Detect which cell encompasses the target text, then output its (x, y) center coordinate. 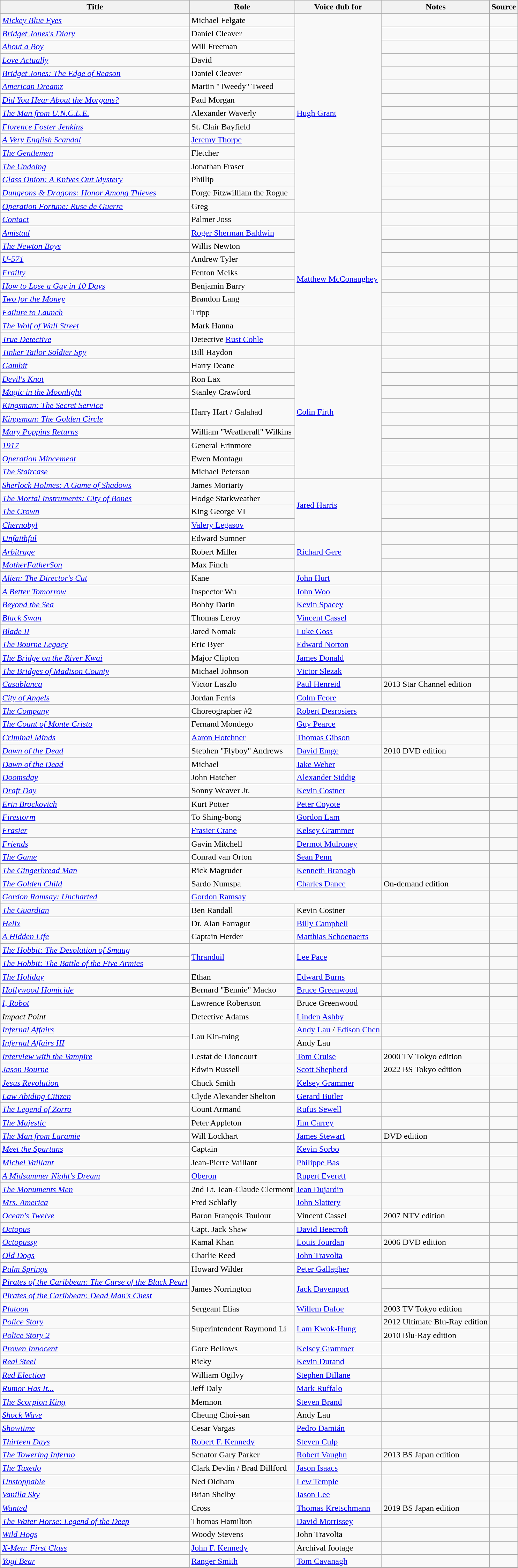
Will Lockhart (242, 1136)
Choreographer #2 (242, 711)
Kevin Sorbo (338, 1149)
Lawrence Robertson (242, 1003)
Firestorm (95, 817)
Red Election (95, 1375)
Thomas Hamilton (242, 1521)
Colm Feore (338, 698)
Kingsman: The Golden Circle (95, 419)
To Shing-bong (242, 817)
James Donald (338, 658)
John Hurt (338, 578)
2007 NTV edition (435, 1216)
Michel Vaillant (95, 1162)
Helix (95, 923)
Lau Kin-ming (242, 1036)
Edwin Russell (242, 1070)
William Ogilvy (242, 1375)
The Hobbit: The Desolation of Smaug (95, 950)
Ethan (242, 976)
Brian Shelby (242, 1495)
Colin Firth (338, 412)
Captain (242, 1149)
Robert Miller (242, 551)
Billy Campbell (338, 923)
Friends (95, 844)
Major Clipton (242, 658)
Martin "Tweedy" Tweed (242, 87)
The Holiday (95, 976)
Hugh Grant (338, 113)
Fernand Mondego (242, 724)
Kamal Khan (242, 1242)
The Hobbit: The Battle of the Five Armies (95, 963)
Dr. Alan Farragut (242, 923)
Michael (242, 764)
Contact (95, 220)
Palm Springs (95, 1269)
The Crown (95, 512)
Jean Dujardin (338, 1189)
Alexander Siddig (338, 777)
Dermot Mulroney (338, 844)
Gore Bellows (242, 1348)
The Wolf of Wall Street (95, 326)
James Norrington (242, 1289)
Operation Fortune: Ruse de Guerre (95, 206)
Alien: The Director's Cut (95, 578)
Erin Brockovich (95, 804)
X-Men: First Class (95, 1548)
1917 (95, 445)
Kane (242, 578)
Chernobyl (95, 525)
Jordan Ferris (242, 698)
Harry Hart / Galahad (242, 412)
Matthias Schoenaerts (338, 937)
Jason Lee (338, 1495)
Gordon Ramsay (285, 897)
Ricky (242, 1362)
Michael Johnson (242, 671)
The Guardian (95, 910)
Rick Magruder (242, 870)
Arbitrage (95, 551)
U-571 (95, 259)
Police Story 2 (95, 1335)
Title (95, 7)
Charles Dance (338, 884)
Unfaithful (95, 538)
Chuck Smith (242, 1083)
American Dreamz (95, 87)
Robert Vaughn (338, 1455)
I, Robot (95, 1003)
Beyond the Sea (95, 605)
The Monuments Men (95, 1189)
Operation Mincemeat (95, 459)
Phillip (242, 180)
2022 BS Tokyo edition (435, 1070)
The Company (95, 711)
Gordon Lam (338, 817)
Archival footage (338, 1548)
Love Actually (95, 60)
Old Dogs (95, 1256)
David Morrissey (338, 1521)
Sonny Weaver Jr. (242, 790)
Peter Coyote (338, 804)
How to Lose a Guy in 10 Days (95, 286)
Count Armand (242, 1109)
Kevin Durand (338, 1362)
Stephen Dillane (338, 1375)
Bridget Jones's Diary (95, 34)
Pirates of the Caribbean: Dead Man's Chest (95, 1295)
Jared Harris (338, 505)
Conrad van Orton (242, 857)
Kevin Spacey (338, 605)
Rumor Has It... (95, 1388)
Rufus Sewell (338, 1109)
The Staircase (95, 472)
A Hidden Life (95, 937)
Ocean's Twelve (95, 1216)
Eric Byer (242, 645)
Willis Newton (242, 246)
Black Swan (95, 618)
Thirteen Days (95, 1442)
Frasier Crane (242, 831)
Cheung Choi-san (242, 1415)
Bernard "Bennie" Macko (242, 990)
Devil's Knot (95, 379)
Peter Gallagher (338, 1269)
Ewen Montagu (242, 459)
2010 Blu-Ray edition (435, 1335)
King George VI (242, 512)
The Towering Inferno (95, 1455)
Peter Appleton (242, 1123)
Shock Wave (95, 1415)
Stanley Crawford (242, 392)
William "Weatherall" Wilkins (242, 432)
Frasier (95, 831)
Gambit (95, 365)
Tinker Tailor Soldier Spy (95, 352)
Wild Hogs (95, 1534)
Criminal Minds (95, 737)
Steven Brand (338, 1402)
Rupert Everett (338, 1176)
A Very English Scandal (95, 140)
The Undoing (95, 166)
2013 Star Channel edition (435, 684)
Edward Norton (338, 645)
The Man from Laramie (95, 1136)
Ron Lax (242, 379)
Inspector Wu (242, 592)
Thomas Gibson (338, 737)
Charlie Reed (242, 1256)
Source (504, 7)
Mrs. America (95, 1202)
Harry Deane (242, 365)
Andy Lau / Edison Chen (338, 1030)
Glass Onion: A Knives Out Mystery (95, 180)
The Bourne Legacy (95, 645)
True Detective (95, 339)
Richard Gere (338, 551)
Tom Cavanagh (338, 1561)
Infernal Affairs (95, 1030)
The Game (95, 857)
Bobby Darin (242, 605)
Bridget Jones: The Edge of Reason (95, 73)
Philippe Bas (338, 1162)
The Legend of Zorro (95, 1109)
The Gingerbread Man (95, 870)
Sardo Numspa (242, 884)
Blade II (95, 631)
The Majestic (95, 1123)
Infernal Affairs III (95, 1043)
Sherlock Holmes: A Game of Shadows (95, 485)
Senator Gary Parker (242, 1455)
Lew Temple (338, 1481)
Amistad (95, 233)
Jack Davenport (338, 1289)
Two for the Money (95, 299)
David Beecroft (338, 1229)
Interview with the Vampire (95, 1056)
Willem Dafoe (338, 1309)
Thomas Leroy (242, 618)
Cross (242, 1508)
Tripp (242, 312)
Law Abiding Citizen (95, 1096)
Thomas Kretschmann (338, 1508)
Guy Pearce (338, 724)
Max Finch (242, 565)
Jared Nomak (242, 631)
James Stewart (338, 1136)
Dungeons & Dragons: Honor Among Thieves (95, 193)
Clark Devlin / Brad Dillford (242, 1468)
Octopus (95, 1229)
Roger Sherman Baldwin (242, 233)
Captain Herder (242, 937)
Gavin Mitchell (242, 844)
Edward Burns (338, 976)
The Gentlemen (95, 153)
The Mortal Instruments: City of Bones (95, 498)
The Man from U.N.C.L.E. (95, 113)
Tom Cruise (338, 1056)
Jim Carrey (338, 1123)
Lee Pace (338, 957)
Vanilla Sky (95, 1495)
Yogi Bear (95, 1561)
About a Boy (95, 47)
Jonathan Fraser (242, 166)
Victor Laszlo (242, 684)
Lam Kwok-Hung (338, 1329)
Memnon (242, 1402)
Bill Haydon (242, 352)
2013 BS Japan edition (435, 1455)
City of Angels (95, 698)
Gordon Ramsay: Uncharted (95, 897)
Brandon Lang (242, 299)
Jesus Revolution (95, 1083)
Luke Goss (338, 631)
Ned Oldham (242, 1481)
The Water Horse: Legend of the Deep (95, 1521)
Detective Adams (242, 1017)
A Midsummer Night's Dream (95, 1176)
Jean-Pierre Vaillant (242, 1162)
Kurt Potter (242, 804)
2003 TV Tokyo edition (435, 1309)
Ben Randall (242, 910)
Paul Henreid (338, 684)
Fenton Meiks (242, 273)
Gerard Butler (338, 1096)
Robert F. Kennedy (242, 1442)
Did You Hear About the Morgans? (95, 100)
2006 DVD edition (435, 1242)
Palmer Joss (242, 220)
David Emge (338, 751)
The Count of Monte Cristo (95, 724)
Sean Penn (338, 857)
Steven Culp (338, 1442)
2010 DVD edition (435, 751)
The Scorpion King (95, 1402)
Proven Innocent (95, 1348)
Robert Desrosiers (338, 711)
A Better Tomorrow (95, 592)
Mark Ruffalo (338, 1388)
MotherFatherSon (95, 565)
Unstoppable (95, 1481)
James Moriarty (242, 485)
Louis Jourdan (338, 1242)
Pedro Damián (338, 1428)
Greg (242, 206)
Ranger Smith (242, 1561)
DVD edition (435, 1136)
Forge Fitzwilliam the Rogue (242, 193)
Jeff Daly (242, 1388)
2000 TV Tokyo edition (435, 1056)
Jake Weber (338, 764)
The Golden Child (95, 884)
Platoon (95, 1309)
Notes (435, 7)
Wanted (95, 1508)
Capt. Jack Shaw (242, 1229)
Failure to Launch (95, 312)
On-demand edition (435, 884)
Real Steel (95, 1362)
Valery Legasov (242, 525)
Impact Point (95, 1017)
2012 Ultimate Blu-Ray edition (435, 1322)
St. Clair Bayfield (242, 126)
Octopussy (95, 1242)
John Woo (338, 592)
Will Freeman (242, 47)
The Bridge on the River Kwai (95, 658)
John Slattery (338, 1202)
Role (242, 7)
Hollywood Homicide (95, 990)
Mickey Blue Eyes (95, 20)
Thranduil (242, 957)
Oberon (242, 1176)
Kingsman: The Secret Service (95, 406)
Aaron Hotchner (242, 737)
2nd Lt. Jean-Claude Clermont (242, 1189)
Superintendent Raymond Li (242, 1329)
Benjamin Barry (242, 286)
John Hatcher (242, 777)
Michael Peterson (242, 472)
The Newton Boys (95, 246)
Fletcher (242, 153)
Florence Foster Jenkins (95, 126)
Jason Isaacs (338, 1468)
Mark Hanna (242, 326)
Magic in the Moonlight (95, 392)
Doomsday (95, 777)
Matthew McConaughey (338, 279)
David (242, 60)
The Bridges of Madison County (95, 671)
Showtime (95, 1428)
The Tuxedo (95, 1468)
Draft Day (95, 790)
Police Story (95, 1322)
Woody Stevens (242, 1534)
Voice dub for (338, 7)
General Erinmore (242, 445)
Casablanca (95, 684)
Jeremy Thorpe (242, 140)
Kenneth Branagh (338, 870)
Cesar Vargas (242, 1428)
Clyde Alexander Shelton (242, 1096)
Hodge Starkweather (242, 498)
John F. Kennedy (242, 1548)
Sergeant Elias (242, 1309)
Andrew Tyler (242, 259)
Victor Slezak (338, 671)
Scott Shepherd (338, 1070)
Frailty (95, 273)
Mary Poppins Returns (95, 432)
Michael Felgate (242, 20)
Detective Rust Cohle (242, 339)
Jason Bourne (95, 1070)
Baron François Toulour (242, 1216)
Alexander Waverly (242, 113)
Fred Schlafly (242, 1202)
Pirates of the Caribbean: The Curse of the Black Pearl (95, 1282)
Edward Sumner (242, 538)
Stephen "Flyboy" Andrews (242, 751)
Meet the Spartans (95, 1149)
2019 BS Japan edition (435, 1508)
Linden Ashby (338, 1017)
Howard Wilder (242, 1269)
Paul Morgan (242, 100)
Lestat de Lioncourt (242, 1056)
